Scan for the cell matching the given text and deliver its (x, y) coordinate at center. 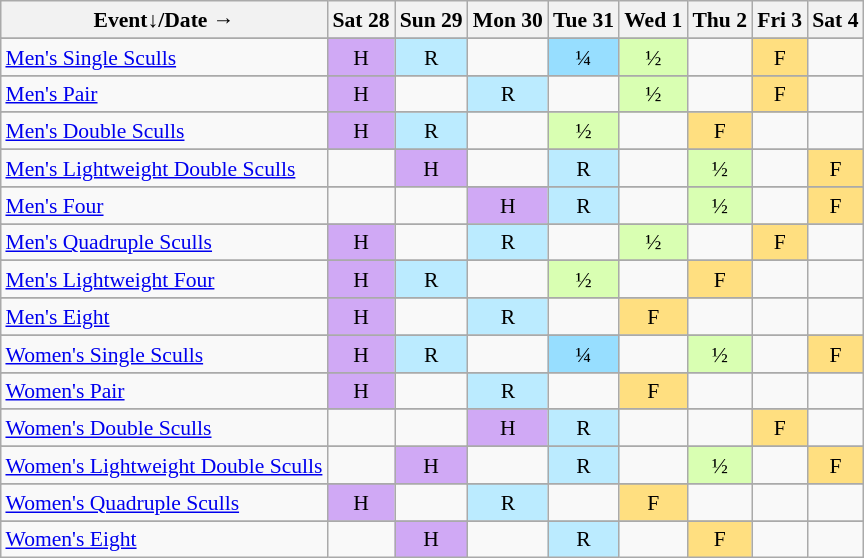
Women's Double Sculls (164, 428)
Women's Quadruple Sculls (164, 502)
Women's Lightweight Double Sculls (164, 464)
Sun 29 (432, 20)
Sat 28 (360, 20)
Men's Quadruple Sculls (164, 242)
Men's Eight (164, 316)
Men's Single Sculls (164, 56)
Mon 30 (508, 20)
Women's Eight (164, 538)
Men's Double Sculls (164, 130)
Event↓/Date → (164, 20)
Women's Single Sculls (164, 354)
Sat 4 (835, 20)
Women's Pair (164, 390)
Tue 31 (584, 20)
Men's Lightweight Double Sculls (164, 168)
Men's Lightweight Four (164, 280)
Wed 1 (653, 20)
Thu 2 (720, 20)
Men's Pair (164, 94)
Men's Four (164, 204)
Fri 3 (780, 20)
